Pinpoint the cell where the given text exists, returning its [x, y] midpoint coordinate. 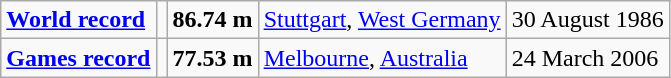
30 August 1986 [588, 20]
Games record [78, 58]
77.53 m [212, 58]
Stuttgart, West Germany [382, 20]
World record [78, 20]
86.74 m [212, 20]
Melbourne, Australia [382, 58]
24 March 2006 [588, 58]
